Find where the given text appears and provide that cell's center as (X, Y) coordinate. 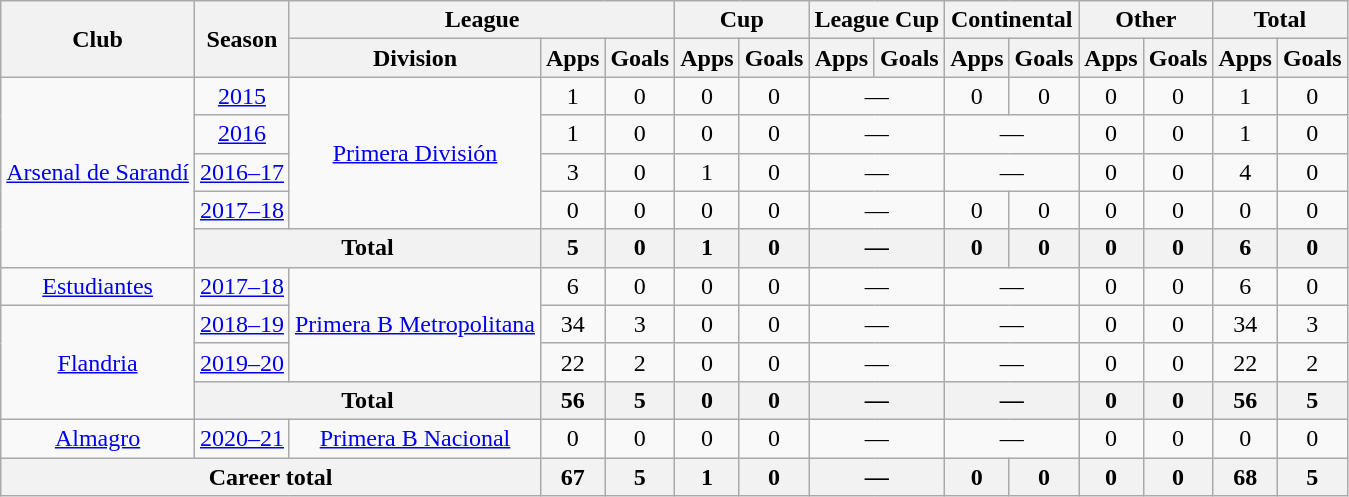
Estudiantes (98, 286)
2018–19 (242, 324)
2015 (242, 96)
Primera B Metropolitana (414, 324)
Division (414, 58)
Arsenal de Sarandí (98, 172)
Club (98, 39)
Almagro (98, 438)
Primera B Nacional (414, 438)
68 (1245, 477)
Primera División (414, 153)
2020–21 (242, 438)
Season (242, 39)
Continental (1012, 20)
2016 (242, 134)
Other (1146, 20)
4 (1245, 172)
Flandria (98, 362)
Career total (271, 477)
League (482, 20)
67 (572, 477)
Cup (742, 20)
2019–20 (242, 362)
League Cup (877, 20)
2016–17 (242, 172)
